Identify which cell holds the provided text, then report its (X, Y) central coordinate. 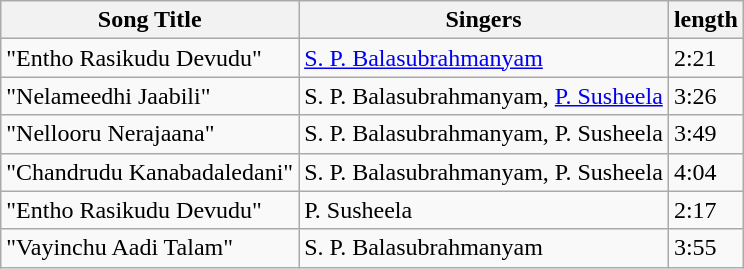
"Nellooru Nerajaana" (150, 134)
P. Susheela (484, 210)
2:21 (706, 58)
3:49 (706, 134)
4:04 (706, 172)
3:55 (706, 248)
Song Title (150, 20)
"Chandrudu Kanabadaledani" (150, 172)
3:26 (706, 96)
Singers (484, 20)
"Vayinchu Aadi Talam" (150, 248)
"Nelameedhi Jaabili" (150, 96)
2:17 (706, 210)
length (706, 20)
